Provide the (x, y) coordinate of the cell's center where the given text is located.  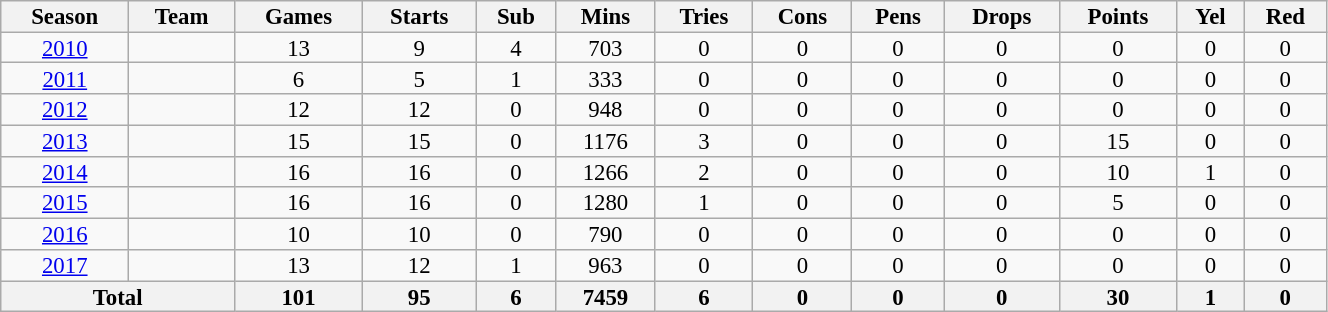
2015 (65, 204)
Mins (606, 16)
101 (299, 296)
703 (606, 48)
9 (420, 48)
95 (420, 296)
4 (516, 48)
2011 (65, 78)
1176 (606, 140)
1280 (606, 204)
2016 (65, 234)
2013 (65, 140)
Red (1285, 16)
790 (606, 234)
Games (299, 16)
30 (1118, 296)
1266 (606, 172)
Total (118, 296)
3 (704, 140)
Yel (1211, 16)
2017 (65, 266)
Drops (1002, 16)
Cons (802, 16)
Points (1118, 16)
Tries (704, 16)
2014 (65, 172)
Sub (516, 16)
Pens (898, 16)
Season (65, 16)
948 (606, 110)
333 (606, 78)
963 (606, 266)
2012 (65, 110)
Starts (420, 16)
Team (182, 16)
2010 (65, 48)
7459 (606, 296)
2 (704, 172)
